Determine the (X, Y) coordinate at the center of the cell enclosing the given text.  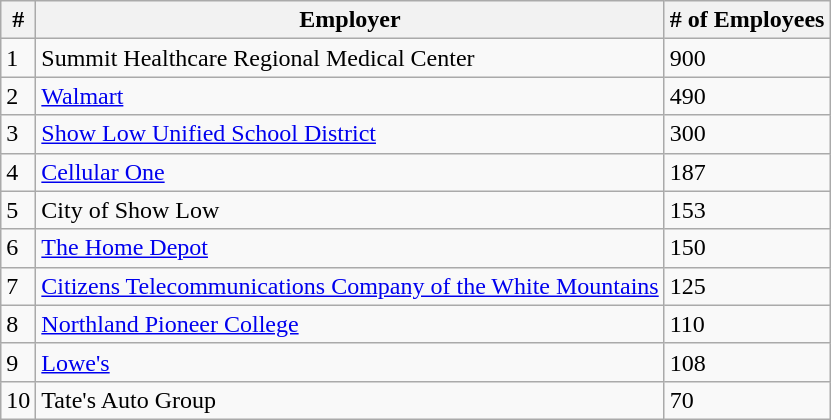
Lowe's (350, 362)
# (18, 20)
10 (18, 400)
6 (18, 248)
City of Show Low (350, 210)
Show Low Unified School District (350, 134)
110 (747, 324)
70 (747, 400)
8 (18, 324)
Tate's Auto Group (350, 400)
187 (747, 172)
1 (18, 58)
125 (747, 286)
9 (18, 362)
2 (18, 96)
The Home Depot (350, 248)
# of Employees (747, 20)
Employer (350, 20)
7 (18, 286)
300 (747, 134)
108 (747, 362)
5 (18, 210)
490 (747, 96)
Cellular One (350, 172)
Walmart (350, 96)
3 (18, 134)
Northland Pioneer College (350, 324)
153 (747, 210)
4 (18, 172)
Summit Healthcare Regional Medical Center (350, 58)
150 (747, 248)
Citizens Telecommunications Company of the White Mountains (350, 286)
900 (747, 58)
